Pinpoint the cell where the given text exists, returning its (x, y) midpoint coordinate. 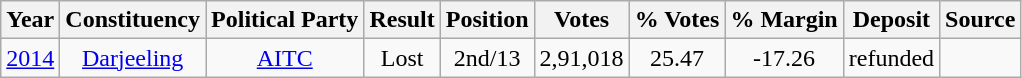
Result (402, 20)
Constituency (133, 20)
Deposit (891, 20)
Political Party (285, 20)
25.47 (677, 58)
Year (30, 20)
refunded (891, 58)
Position (487, 20)
% Votes (677, 20)
Darjeeling (133, 58)
AITC (285, 58)
Lost (402, 58)
2014 (30, 58)
2nd/13 (487, 58)
Source (980, 20)
-17.26 (784, 58)
2,91,018 (582, 58)
% Margin (784, 20)
Votes (582, 20)
